Find where the given text appears and provide that cell's center as [x, y] coordinate. 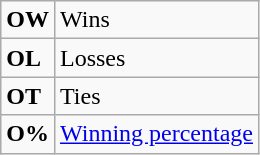
OW [28, 20]
Ties [156, 96]
O% [28, 134]
OT [28, 96]
Winning percentage [156, 134]
OL [28, 58]
Wins [156, 20]
Losses [156, 58]
